Provide the (X, Y) coordinate of the cell's center where the given text is located.  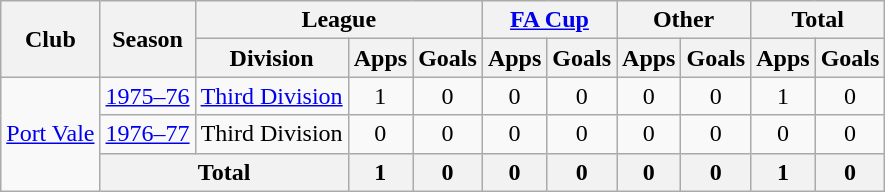
FA Cup (549, 20)
Port Vale (50, 134)
Season (148, 39)
1975–76 (148, 96)
Other (684, 20)
Club (50, 39)
Division (272, 58)
1976–77 (148, 134)
League (338, 20)
